Return the [x, y] coordinate for the center point of the cell that contains the specified text.  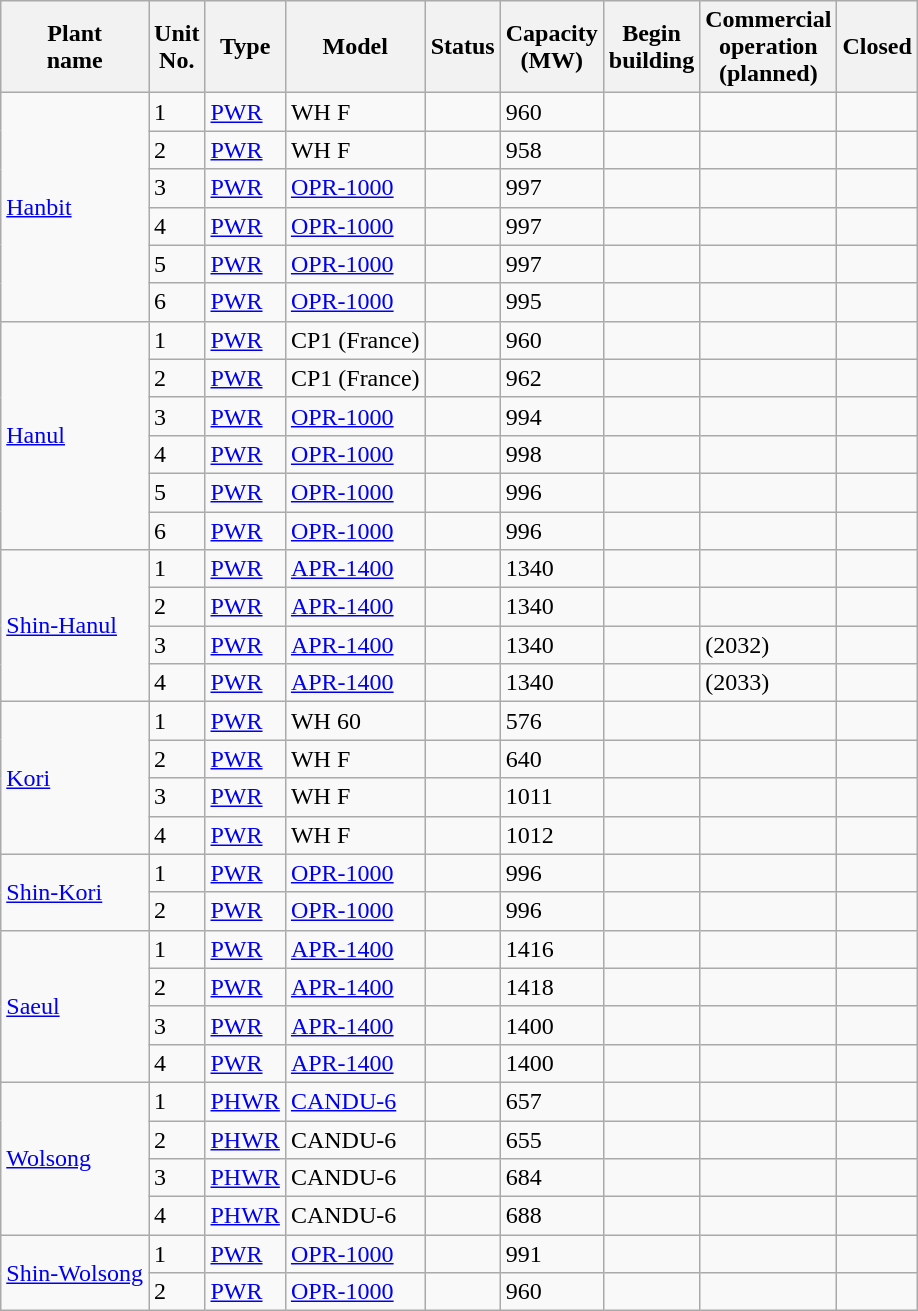
Model [355, 47]
995 [552, 302]
1012 [552, 835]
Shin-Wolsong [75, 1273]
1011 [552, 797]
Commercialoperation(planned) [768, 47]
994 [552, 416]
Wolsong [75, 1158]
958 [552, 150]
640 [552, 759]
576 [552, 721]
Hanbit [75, 207]
1418 [552, 987]
Shin-Hanul [75, 626]
Type [245, 47]
(2032) [768, 645]
UnitNo. [177, 47]
Hanul [75, 435]
Plantname [75, 47]
688 [552, 1216]
991 [552, 1254]
Kori [75, 778]
(2033) [768, 683]
Status [462, 47]
684 [552, 1178]
655 [552, 1139]
962 [552, 378]
1416 [552, 949]
Closed [877, 47]
WH 60 [355, 721]
Capacity(MW) [552, 47]
Beginbuilding [651, 47]
Saeul [75, 1006]
Shin-Kori [75, 892]
998 [552, 454]
657 [552, 1101]
